Output the (X, Y) coordinate of the center of the cell containing the given text.  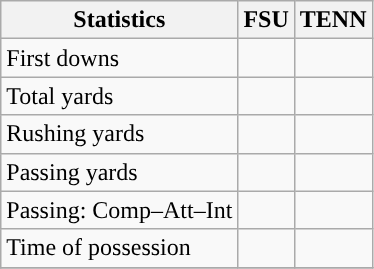
TENN (333, 20)
Time of possession (120, 248)
First downs (120, 58)
Total yards (120, 96)
Rushing yards (120, 134)
Statistics (120, 20)
Passing yards (120, 172)
FSU (266, 20)
Passing: Comp–Att–Int (120, 210)
